Locate the cell with the specified text and output its [x, y] center coordinate. 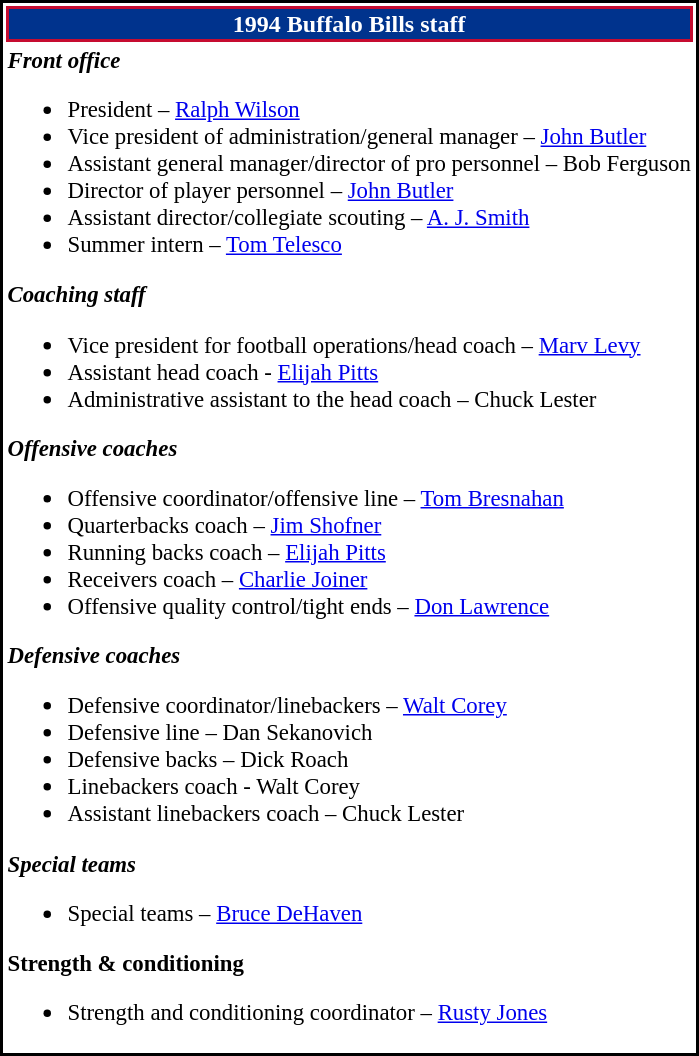
1994 Buffalo Bills staff [349, 24]
